Return (x, y) of the center of cell containing provided text 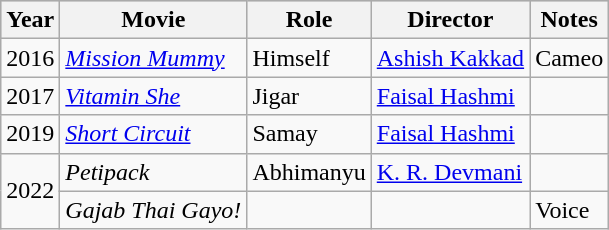
Short Circuit (154, 134)
2022 (30, 191)
2016 (30, 58)
Petipack (154, 172)
2017 (30, 96)
Cameo (570, 58)
Gajab Thai Gayo! (154, 210)
Jigar (309, 96)
Ashish Kakkad (450, 58)
Samay (309, 134)
Role (309, 20)
K. R. Devmani (450, 172)
Director (450, 20)
Year (30, 20)
Abhimanyu (309, 172)
Voice (570, 210)
Notes (570, 20)
Himself (309, 58)
Mission Mummy (154, 58)
Movie (154, 20)
Vitamin She (154, 96)
2019 (30, 134)
